Return the [x, y] coordinate for the center point of the cell that contains the specified text.  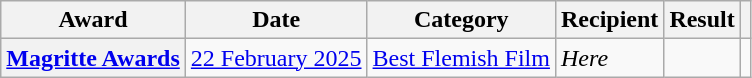
Here [609, 58]
Best Flemish Film [461, 58]
Category [461, 20]
Award [94, 20]
Result [702, 20]
Recipient [609, 20]
22 February 2025 [276, 58]
Date [276, 20]
Magritte Awards [94, 58]
